Output the [x, y] coordinate of the center of the cell containing the given text.  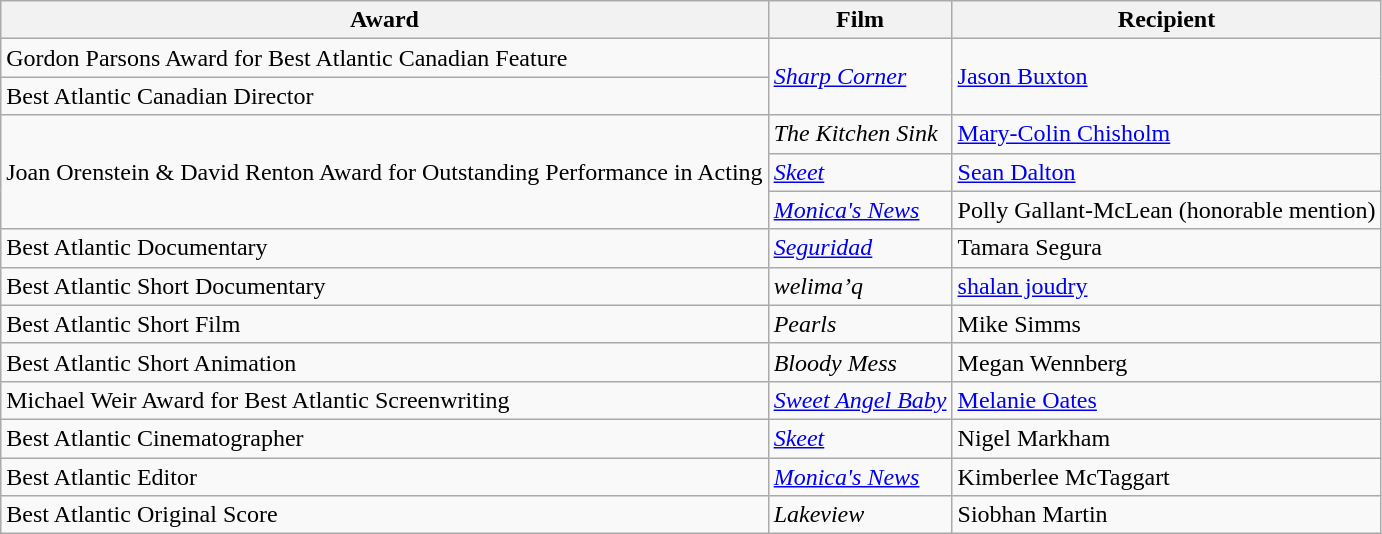
Best Atlantic Short Animation [384, 362]
Sharp Corner [860, 77]
welima’q [860, 286]
Best Atlantic Cinematographer [384, 438]
shalan joudry [1166, 286]
Best Atlantic Documentary [384, 248]
Megan Wennberg [1166, 362]
Best Atlantic Canadian Director [384, 96]
Film [860, 20]
Best Atlantic Editor [384, 477]
Melanie Oates [1166, 400]
Polly Gallant-McLean (honorable mention) [1166, 210]
The Kitchen Sink [860, 134]
Tamara Segura [1166, 248]
Jason Buxton [1166, 77]
Bloody Mess [860, 362]
Sean Dalton [1166, 172]
Nigel Markham [1166, 438]
Michael Weir Award for Best Atlantic Screenwriting [384, 400]
Kimberlee McTaggart [1166, 477]
Seguridad [860, 248]
Best Atlantic Original Score [384, 515]
Award [384, 20]
Best Atlantic Short Documentary [384, 286]
Joan Orenstein & David Renton Award for Outstanding Performance in Acting [384, 172]
Sweet Angel Baby [860, 400]
Lakeview [860, 515]
Siobhan Martin [1166, 515]
Pearls [860, 324]
Recipient [1166, 20]
Mike Simms [1166, 324]
Gordon Parsons Award for Best Atlantic Canadian Feature [384, 58]
Mary-Colin Chisholm [1166, 134]
Best Atlantic Short Film [384, 324]
